Determine the [X, Y] coordinate at the center of the cell enclosing the given text.  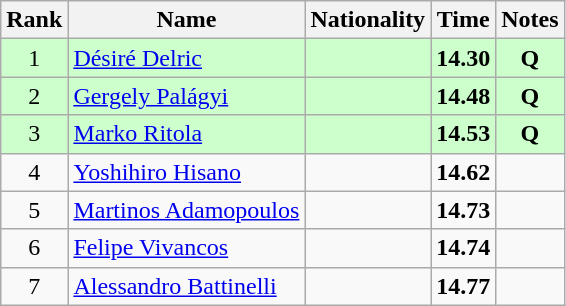
2 [34, 96]
14.48 [464, 96]
14.30 [464, 58]
Alessandro Battinelli [186, 286]
Gergely Palágyi [186, 96]
7 [34, 286]
14.77 [464, 286]
1 [34, 58]
Rank [34, 20]
Time [464, 20]
14.53 [464, 134]
14.62 [464, 172]
14.73 [464, 210]
Nationality [368, 20]
Martinos Adamopoulos [186, 210]
4 [34, 172]
Yoshihiro Hisano [186, 172]
Désiré Delric [186, 58]
Name [186, 20]
5 [34, 210]
3 [34, 134]
Notes [530, 20]
Marko Ritola [186, 134]
Felipe Vivancos [186, 248]
6 [34, 248]
14.74 [464, 248]
